From the cell containing the given text, extract its center point as [X, Y] coordinate. 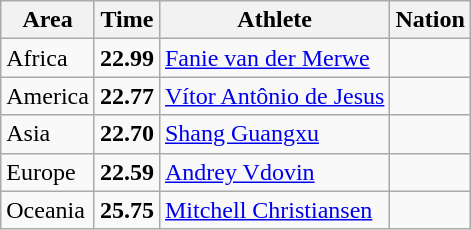
Mitchell Christiansen [274, 210]
Asia [48, 134]
Fanie van der Merwe [274, 58]
Nation [430, 20]
Area [48, 20]
22.77 [126, 96]
Athlete [274, 20]
Shang Guangxu [274, 134]
22.59 [126, 172]
22.70 [126, 134]
America [48, 96]
Oceania [48, 210]
Andrey Vdovin [274, 172]
Time [126, 20]
Africa [48, 58]
22.99 [126, 58]
Vítor Antônio de Jesus [274, 96]
Europe [48, 172]
25.75 [126, 210]
